Search for the cell housing the specified text and yield its (X, Y) center coordinate. 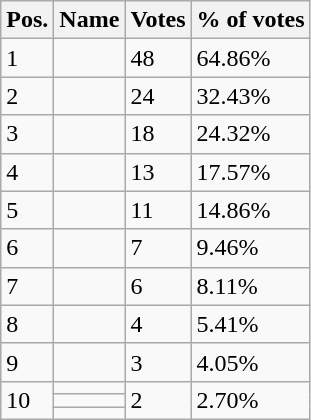
8 (28, 324)
13 (158, 172)
1 (28, 58)
4.05% (250, 362)
11 (158, 210)
64.86% (250, 58)
9 (28, 362)
9.46% (250, 248)
Name (90, 20)
8.11% (250, 286)
5.41% (250, 324)
32.43% (250, 96)
5 (28, 210)
Votes (158, 20)
% of votes (250, 20)
2.70% (250, 400)
Pos. (28, 20)
18 (158, 134)
14.86% (250, 210)
10 (28, 400)
17.57% (250, 172)
24 (158, 96)
48 (158, 58)
24.32% (250, 134)
